Detect which cell encompasses the target text, then output its [x, y] center coordinate. 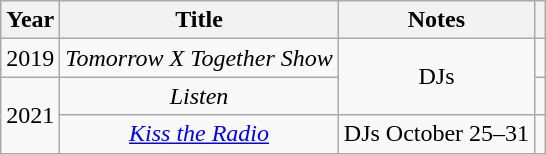
Title [199, 20]
Notes [436, 20]
2019 [30, 58]
2021 [30, 115]
DJs [436, 77]
DJs October 25–31 [436, 134]
Year [30, 20]
Listen [199, 96]
Tomorrow X Together Show [199, 58]
Kiss the Radio [199, 134]
